Determine the (x, y) coordinate at the center of the cell enclosing the given text.  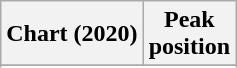
Chart (2020) (72, 34)
Peakposition (189, 34)
